Capture the cell that displays the provided text and extract its (X, Y) central coordinate. 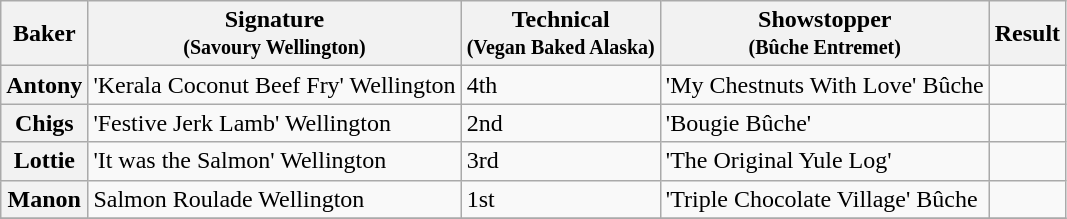
'Festive Jerk Lamb' Wellington (274, 123)
Salmon Roulade Wellington (274, 199)
'Triple Chocolate Village' Bûche (824, 199)
'The Original Yule Log' (824, 161)
Result (1027, 34)
Lottie (44, 161)
Manon (44, 199)
Chigs (44, 123)
Signature (Savoury Wellington) (274, 34)
Baker (44, 34)
'Bougie Bûche' (824, 123)
'Kerala Coconut Beef Fry' Wellington (274, 85)
2nd (560, 123)
Technical (Vegan Baked Alaska) (560, 34)
'It was the Salmon' Wellington (274, 161)
Showstopper (Bûche Entremet) (824, 34)
1st (560, 199)
'My Chestnuts With Love' Bûche (824, 85)
3rd (560, 161)
Antony (44, 85)
4th (560, 85)
